Determine the (x, y) coordinate at the center of the cell enclosing the given text.  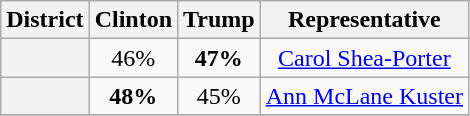
47% (220, 58)
District (45, 20)
48% (133, 96)
Ann McLane Kuster (364, 96)
45% (220, 96)
Representative (364, 20)
46% (133, 58)
Clinton (133, 20)
Trump (220, 20)
Carol Shea-Porter (364, 58)
